Capture the cell that displays the provided text and extract its (X, Y) central coordinate. 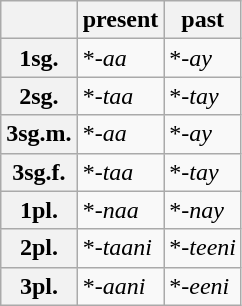
1sg. (39, 58)
1pl. (39, 210)
present (120, 20)
*-nay (203, 210)
*-teeni (203, 248)
3pl. (39, 286)
3sg.f. (39, 172)
past (203, 20)
*-taani (120, 248)
*-naa (120, 210)
3sg.m. (39, 134)
2pl. (39, 248)
2sg. (39, 96)
*-aani (120, 286)
*-eeni (203, 286)
